Extract the [X, Y] coordinate from the center of the cell holding the provided text.  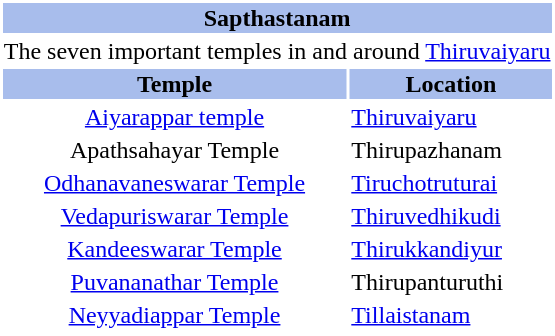
Thirupazhanam [451, 150]
Vedapuriswarar Temple [174, 216]
The seven important temples in and around Thiruvaiyaru [277, 51]
Thirukkandiyur [451, 249]
Puvananathar Temple [174, 282]
Thiruvedhikudi [451, 216]
Odhanavaneswarar Temple [174, 183]
Aiyarappar temple [174, 117]
Kandeeswarar Temple [174, 249]
Location [451, 84]
Tillaistanam [451, 315]
Thirupanturuthi [451, 282]
Apathsahayar Temple [174, 150]
Sapthastanam [277, 18]
Temple [174, 84]
Thiruvaiyaru [451, 117]
Tiruchotruturai [451, 183]
Neyyadiappar Temple [174, 315]
